From the cell containing the given text, extract its center point as [x, y] coordinate. 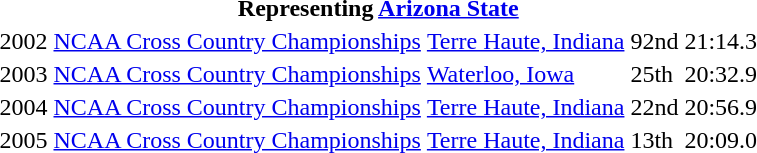
25th [654, 74]
Waterloo, Iowa [526, 74]
92nd [654, 41]
22nd [654, 107]
